Pinpoint the cell where the given text exists, returning its [X, Y] midpoint coordinate. 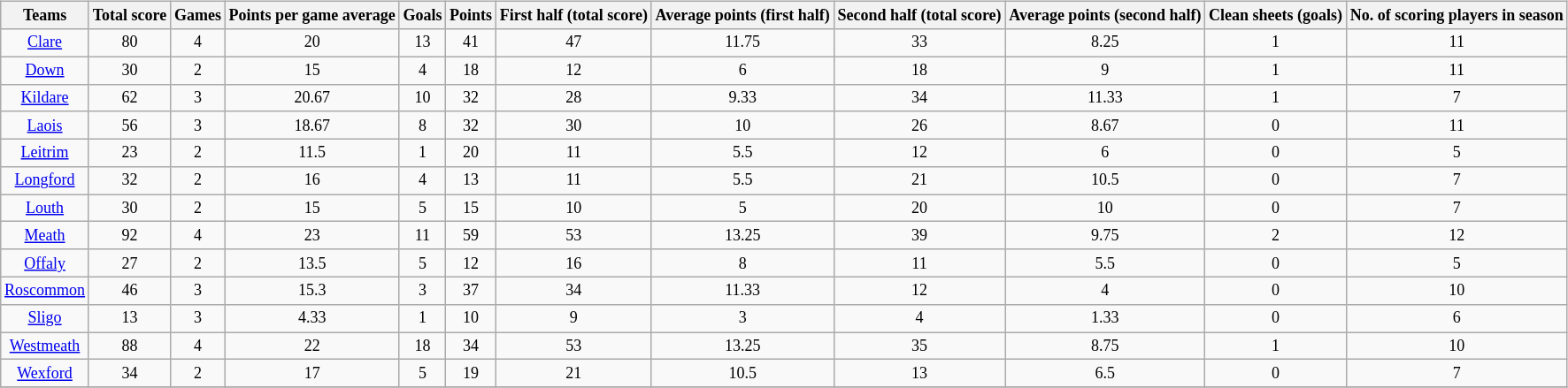
Meath [45, 235]
Louth [45, 209]
Down [45, 71]
8.67 [1105, 126]
15.3 [311, 290]
80 [129, 42]
No. of scoring players in season [1457, 16]
Points per game average [311, 16]
35 [919, 346]
11.75 [742, 42]
22 [311, 346]
26 [919, 126]
Teams [45, 16]
Kildare [45, 97]
56 [129, 126]
59 [471, 235]
8.25 [1105, 42]
9.75 [1105, 235]
Goals [423, 16]
9.33 [742, 97]
First half (total score) [573, 16]
Offaly [45, 263]
41 [471, 42]
Westmeath [45, 346]
18.67 [311, 126]
6.5 [1105, 373]
Sligo [45, 318]
Average points (second half) [1105, 16]
62 [129, 97]
39 [919, 235]
Clean sheets (goals) [1276, 16]
27 [129, 263]
20.67 [311, 97]
11.5 [311, 152]
47 [573, 42]
46 [129, 290]
19 [471, 373]
Points [471, 16]
37 [471, 290]
Total score [129, 16]
Wexford [45, 373]
28 [573, 97]
13.5 [311, 263]
Second half (total score) [919, 16]
Leitrim [45, 152]
Longford [45, 180]
88 [129, 346]
Laois [45, 126]
17 [311, 373]
Clare [45, 42]
8.75 [1105, 346]
33 [919, 42]
1.33 [1105, 318]
Roscommon [45, 290]
92 [129, 235]
Average points (first half) [742, 16]
4.33 [311, 318]
Games [198, 16]
